Pinpoint the cell where the given text exists, returning its [x, y] midpoint coordinate. 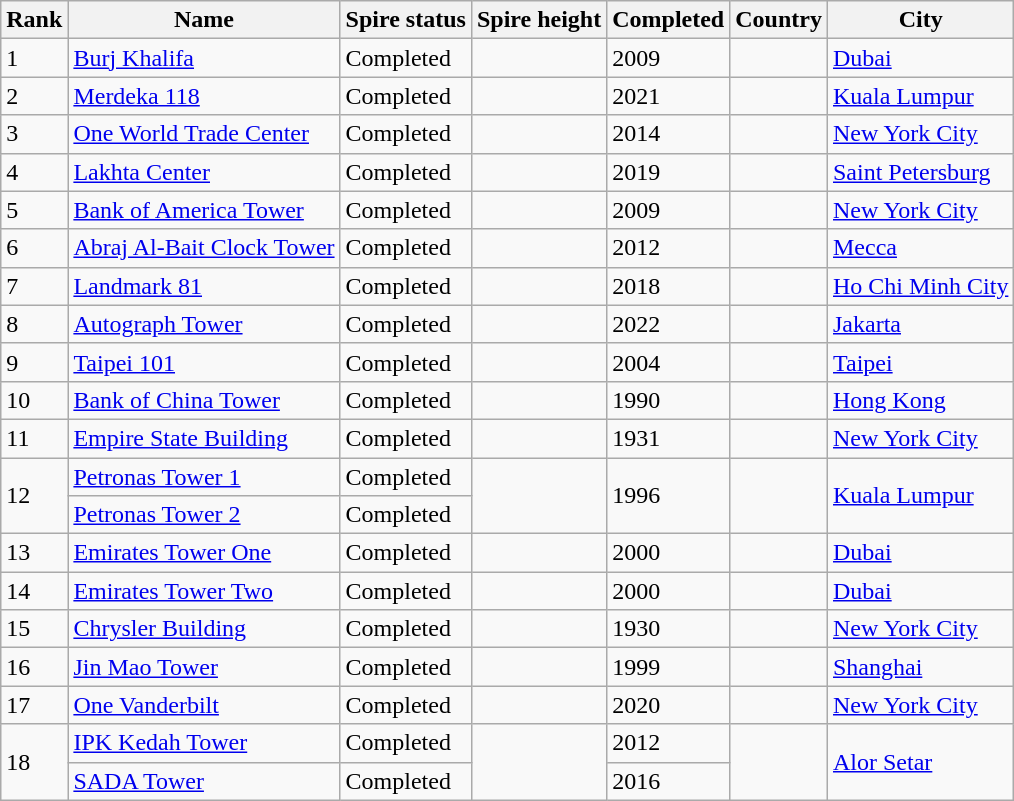
2016 [668, 781]
18 [34, 762]
Alor Setar [920, 762]
Bank of China Tower [204, 400]
2021 [668, 96]
10 [34, 400]
Mecca [920, 248]
Emirates Tower Two [204, 591]
2004 [668, 362]
Petronas Tower 1 [204, 477]
12 [34, 496]
Spire status [406, 20]
One World Trade Center [204, 134]
Jin Mao Tower [204, 667]
Name [204, 20]
16 [34, 667]
Burj Khalifa [204, 58]
SADA Tower [204, 781]
IPK Kedah Tower [204, 743]
1996 [668, 496]
13 [34, 553]
Rank [34, 20]
3 [34, 134]
Bank of America Tower [204, 210]
2 [34, 96]
Petronas Tower 2 [204, 515]
6 [34, 248]
Lakhta Center [204, 172]
2022 [668, 324]
City [920, 20]
8 [34, 324]
14 [34, 591]
One Vanderbilt [204, 705]
9 [34, 362]
Chrysler Building [204, 629]
2014 [668, 134]
Spire height [538, 20]
2020 [668, 705]
Abraj Al-Bait Clock Tower [204, 248]
5 [34, 210]
Ho Chi Minh City [920, 286]
2018 [668, 286]
Taipei [920, 362]
2019 [668, 172]
Autograph Tower [204, 324]
11 [34, 438]
1 [34, 58]
1999 [668, 667]
1990 [668, 400]
Shanghai [920, 667]
1931 [668, 438]
Emirates Tower One [204, 553]
Empire State Building [204, 438]
Taipei 101 [204, 362]
Country [779, 20]
4 [34, 172]
Merdeka 118 [204, 96]
1930 [668, 629]
Jakarta [920, 324]
Saint Petersburg [920, 172]
15 [34, 629]
7 [34, 286]
17 [34, 705]
Hong Kong [920, 400]
Landmark 81 [204, 286]
